Find where the given text appears and provide that cell's center as (X, Y) coordinate. 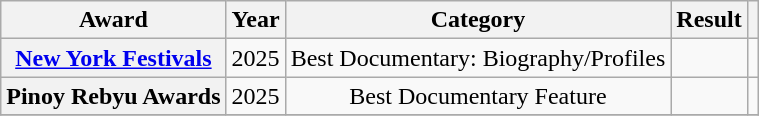
Best Documentary Feature (478, 96)
Award (114, 20)
Category (478, 20)
New York Festivals (114, 58)
Pinoy Rebyu Awards (114, 96)
Result (709, 20)
Best Documentary: Biography/Profiles (478, 58)
Year (256, 20)
